From the cell containing the given text, extract its center point as [x, y] coordinate. 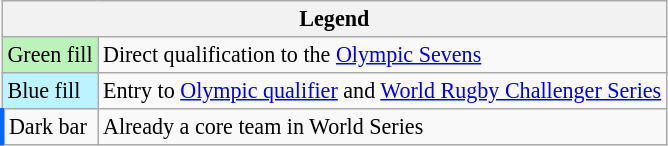
Dark bar [50, 126]
Blue fill [50, 90]
Already a core team in World Series [382, 126]
Entry to Olympic qualifier and World Rugby Challenger Series [382, 90]
Direct qualification to the Olympic Sevens [382, 54]
Green fill [50, 54]
Legend [334, 18]
